Pinpoint the cell where the given text exists, returning its (X, Y) midpoint coordinate. 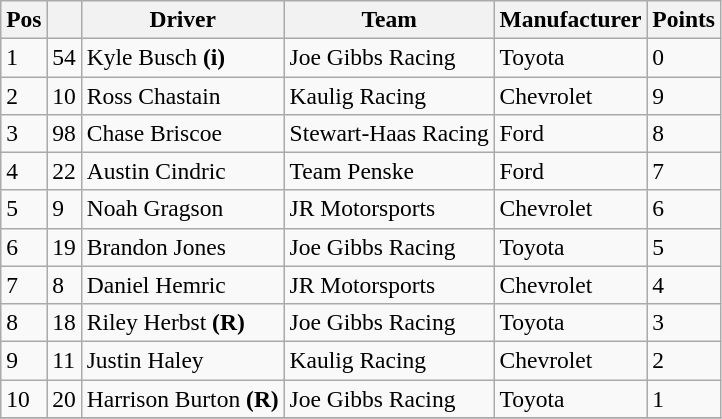
19 (64, 247)
Stewart-Haas Racing (389, 133)
Ross Chastain (182, 95)
Harrison Burton (R) (182, 398)
Driver (182, 19)
Daniel Hemric (182, 285)
Riley Herbst (R) (182, 322)
98 (64, 133)
22 (64, 171)
11 (64, 360)
18 (64, 322)
54 (64, 57)
0 (684, 57)
Pos (24, 19)
Points (684, 19)
Austin Cindric (182, 171)
Chase Briscoe (182, 133)
Noah Gragson (182, 209)
Manufacturer (570, 19)
Kyle Busch (i) (182, 57)
20 (64, 398)
Justin Haley (182, 360)
Brandon Jones (182, 247)
Team (389, 19)
Team Penske (389, 171)
